Search for the cell housing the specified text and yield its [X, Y] center coordinate. 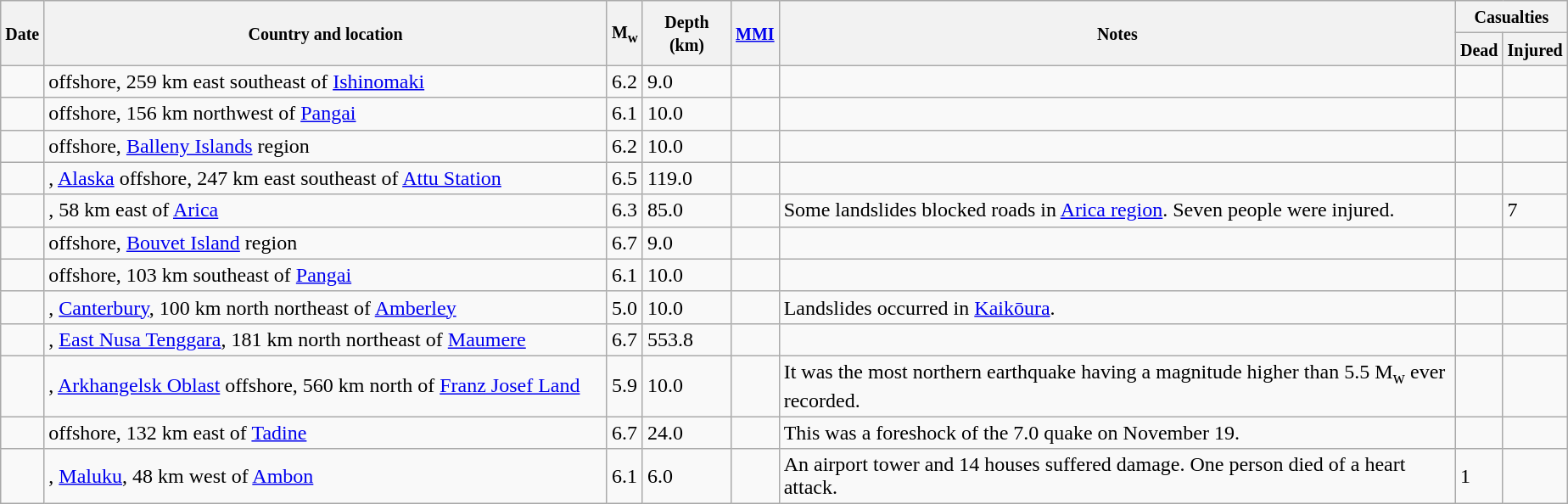
1 [1479, 477]
553.8 [686, 339]
An airport tower and 14 houses suffered damage. One person died of a heart attack. [1117, 477]
, Maluku, 48 km west of Ambon [326, 477]
5.9 [624, 385]
6.0 [686, 477]
6.5 [624, 178]
offshore, 103 km southeast of Pangai [326, 275]
Country and location [326, 33]
24.0 [686, 433]
85.0 [686, 210]
Casualties [1511, 17]
Landslides occurred in Kaikōura. [1117, 307]
Mw [624, 33]
offshore, 156 km northwest of Pangai [326, 114]
offshore, 132 km east of Tadine [326, 433]
, 58 km east of Arica [326, 210]
Date [22, 33]
It was the most northern earthquake having a magnitude higher than 5.5 Mw ever recorded. [1117, 385]
5.0 [624, 307]
7 [1535, 210]
MMI [755, 33]
, Canterbury, 100 km north northeast of Amberley [326, 307]
Some landslides blocked roads in Arica region. Seven people were injured. [1117, 210]
offshore, Bouvet Island region [326, 243]
Injured [1535, 49]
, East Nusa Tenggara, 181 km north northeast of Maumere [326, 339]
Dead [1479, 49]
offshore, 259 km east southeast of Ishinomaki [326, 81]
Depth (km) [686, 33]
Notes [1117, 33]
6.3 [624, 210]
, Alaska offshore, 247 km east southeast of Attu Station [326, 178]
119.0 [686, 178]
, Arkhangelsk Oblast offshore, 560 km north of Franz Josef Land [326, 385]
offshore, Balleny Islands region [326, 146]
This was a foreshock of the 7.0 quake on November 19. [1117, 433]
